For the text-containing cell, return its midpoint in [X, Y] coordinate format. 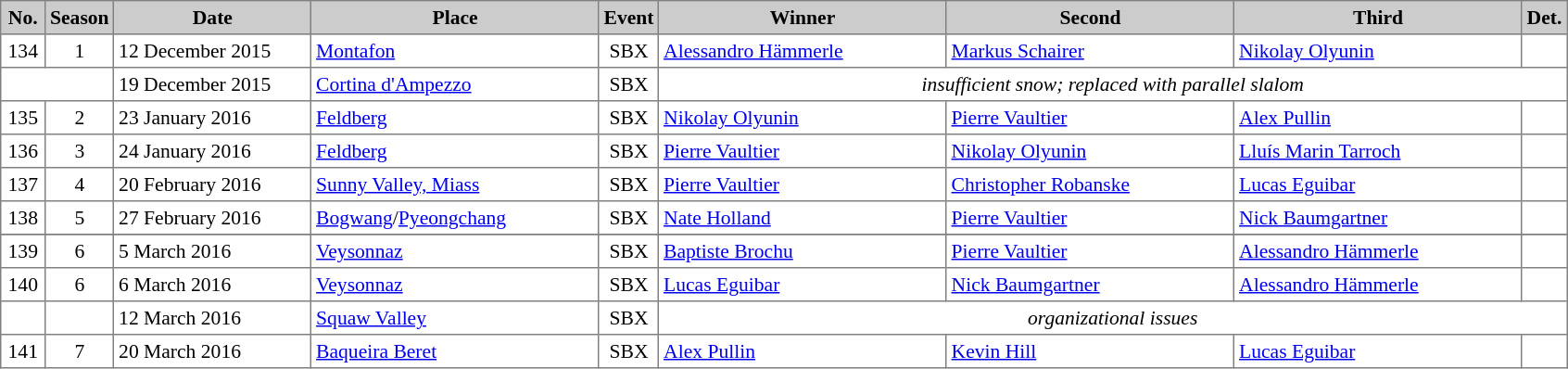
23 January 2016 [213, 118]
12 March 2016 [213, 318]
20 February 2016 [213, 184]
141 [23, 351]
No. [23, 18]
Squaw Valley [455, 318]
Montafon [455, 51]
Sunny Valley, Miass [455, 184]
Season [80, 18]
Baqueira Beret [455, 351]
137 [23, 184]
Event [628, 18]
5 March 2016 [213, 251]
Winner [803, 18]
19 December 2015 [213, 84]
6 March 2016 [213, 285]
138 [23, 218]
139 [23, 251]
12 December 2015 [213, 51]
Place [455, 18]
24 January 2016 [213, 151]
Cortina d'Ampezzo [455, 84]
3 [80, 151]
Bogwang/Pyeongchang [455, 218]
Lluís Marin Tarroch [1378, 151]
4 [80, 184]
Date [213, 18]
Second [1090, 18]
Markus Schairer [1090, 51]
1 [80, 51]
7 [80, 351]
insufficient snow; replaced with parallel slalom [1113, 84]
5 [80, 218]
Nate Holland [803, 218]
135 [23, 118]
organizational issues [1113, 318]
134 [23, 51]
20 March 2016 [213, 351]
Third [1378, 18]
Christopher Robanske [1090, 184]
Kevin Hill [1090, 351]
136 [23, 151]
Det. [1544, 18]
Baptiste Brochu [803, 251]
2 [80, 118]
140 [23, 285]
27 February 2016 [213, 218]
